Locate the cell with the specified text and output its (X, Y) center coordinate. 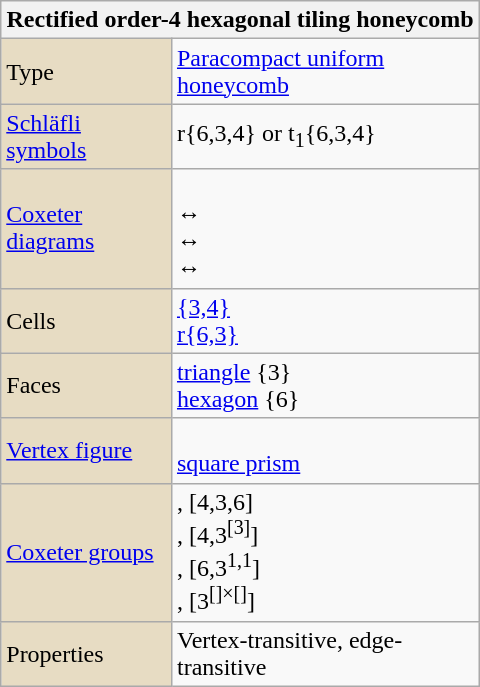
triangle {3}hexagon {6} (325, 386)
Properties (86, 654)
Schläfli symbols (86, 136)
Rectified order-4 hexagonal tiling honeycomb (240, 20)
Coxeter groups (86, 552)
Vertex-transitive, edge-transitive (325, 654)
Vertex figure (86, 450)
Faces (86, 386)
, [4,3,6], [4,3[3]], [6,31,1], [3[]×[]] (325, 552)
Type (86, 72)
Paracompact uniform honeycomb (325, 72)
↔ ↔ ↔ (325, 228)
{3,4} r{6,3} (325, 320)
Coxeter diagrams (86, 228)
Cells (86, 320)
r{6,3,4} or t1{6,3,4} (325, 136)
square prism (325, 450)
